Detect which cell encompasses the target text, then output its [X, Y] center coordinate. 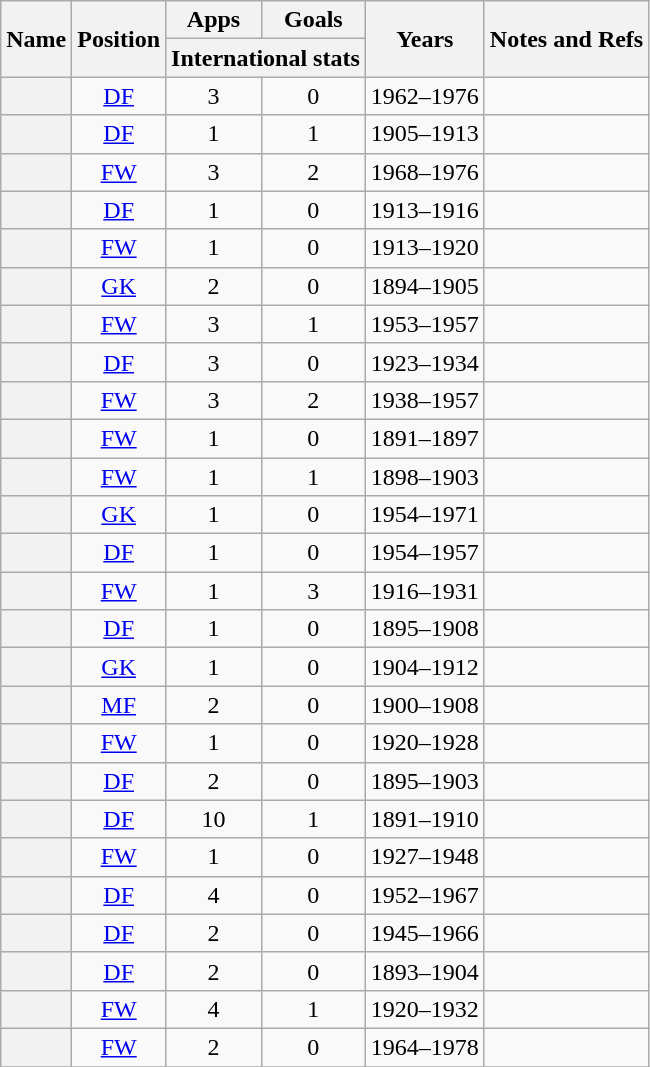
1968–1976 [424, 172]
1895–1908 [424, 629]
1962–1976 [424, 96]
1913–1920 [424, 248]
Apps [214, 20]
1894–1905 [424, 286]
1898–1903 [424, 477]
1923–1934 [424, 362]
1920–1928 [424, 743]
1904–1912 [424, 667]
1900–1908 [424, 705]
1945–1966 [424, 933]
1953–1957 [424, 324]
1891–1910 [424, 819]
10 [214, 819]
1954–1957 [424, 553]
1920–1932 [424, 1009]
1916–1931 [424, 591]
1938–1957 [424, 400]
1905–1913 [424, 134]
Name [36, 39]
1927–1948 [424, 857]
Position [119, 39]
MF [119, 705]
1913–1916 [424, 210]
Goals [313, 20]
Notes and Refs [566, 39]
1895–1903 [424, 781]
1891–1897 [424, 438]
1964–1978 [424, 1047]
1954–1971 [424, 515]
International stats [266, 58]
1952–1967 [424, 895]
Years [424, 39]
1893–1904 [424, 971]
